Return (X, Y) of the center of cell containing provided text 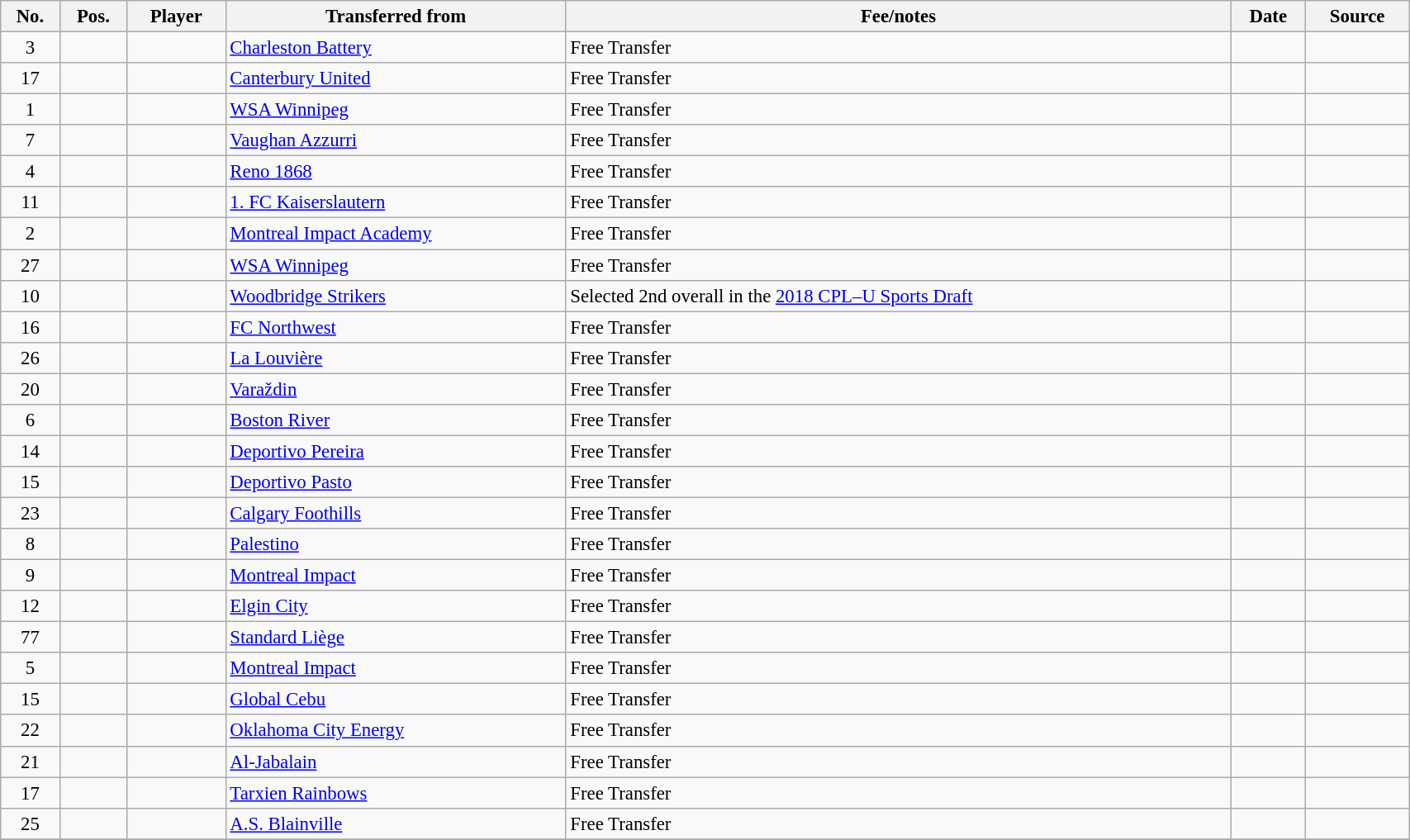
11 (30, 202)
FC Northwest (396, 327)
27 (30, 265)
2 (30, 234)
10 (30, 296)
1. FC Kaiserslautern (396, 202)
7 (30, 140)
Standard Liège (396, 638)
8 (30, 544)
Palestino (396, 544)
Deportivo Pereira (396, 451)
Calgary Foothills (396, 513)
Vaughan Azzurri (396, 140)
La Louvière (396, 358)
Reno 1868 (396, 172)
20 (30, 389)
77 (30, 638)
No. (30, 17)
Date (1269, 17)
14 (30, 451)
Charleston Battery (396, 48)
Deportivo Pasto (396, 482)
25 (30, 823)
Pos. (93, 17)
Source (1358, 17)
Fee/notes (899, 17)
Canterbury United (396, 78)
3 (30, 48)
26 (30, 358)
A.S. Blainville (396, 823)
6 (30, 420)
Varaždin (396, 389)
5 (30, 668)
Elgin City (396, 606)
Boston River (396, 420)
Transferred from (396, 17)
Woodbridge Strikers (396, 296)
Tarxien Rainbows (396, 793)
12 (30, 606)
Player (177, 17)
4 (30, 172)
Al-Jabalain (396, 762)
1 (30, 110)
9 (30, 576)
Global Cebu (396, 700)
Oklahoma City Energy (396, 731)
23 (30, 513)
22 (30, 731)
16 (30, 327)
Montreal Impact Academy (396, 234)
21 (30, 762)
Selected 2nd overall in the 2018 CPL–U Sports Draft (899, 296)
